Capture the cell that displays the provided text and extract its [x, y] central coordinate. 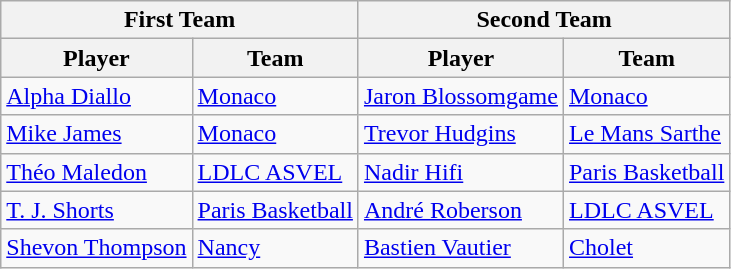
Second Team [544, 20]
T. J. Shorts [96, 210]
André Roberson [460, 210]
Cholet [646, 248]
Théo Maledon [96, 172]
Trevor Hudgins [460, 134]
Bastien Vautier [460, 248]
Alpha Diallo [96, 96]
Nancy [275, 248]
Le Mans Sarthe [646, 134]
Nadir Hifi [460, 172]
Mike James [96, 134]
First Team [180, 20]
Jaron Blossomgame [460, 96]
Shevon Thompson [96, 248]
